From the cell containing the given text, extract its center point as (x, y) coordinate. 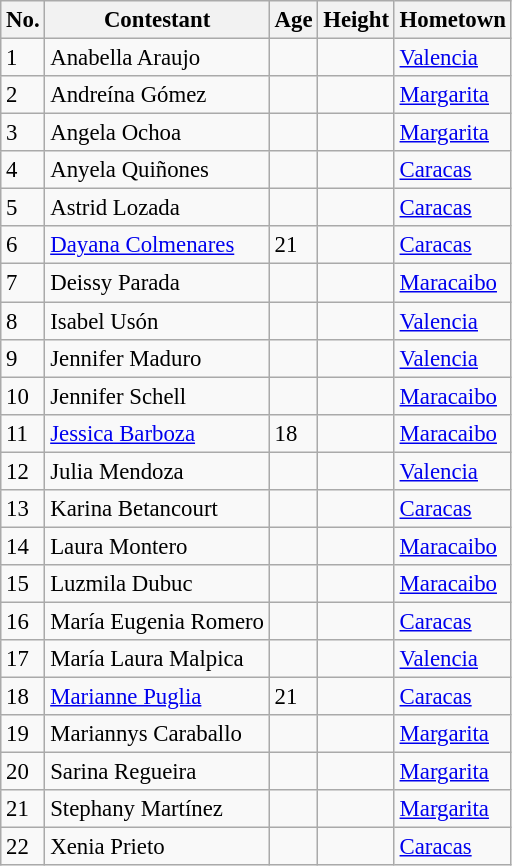
Luzmila Dubuc (157, 584)
13 (23, 509)
16 (23, 621)
Laura Montero (157, 546)
Angela Ochoa (157, 133)
14 (23, 546)
Anabella Araujo (157, 58)
10 (23, 396)
Julia Mendoza (157, 471)
2 (23, 95)
5 (23, 208)
Karina Betancourt (157, 509)
9 (23, 358)
María Eugenia Romero (157, 621)
22 (23, 847)
Marianne Puglia (157, 697)
Xenia Prieto (157, 847)
12 (23, 471)
Contestant (157, 20)
Deissy Parada (157, 283)
Hometown (452, 20)
Mariannys Caraballo (157, 734)
Stephany Martínez (157, 809)
Isabel Usón (157, 321)
15 (23, 584)
Dayana Colmenares (157, 245)
20 (23, 772)
Jessica Barboza (157, 433)
11 (23, 433)
3 (23, 133)
María Laura Malpica (157, 659)
Andreína Gómez (157, 95)
4 (23, 170)
Astrid Lozada (157, 208)
No. (23, 20)
19 (23, 734)
Sarina Regueira (157, 772)
6 (23, 245)
Jennifer Maduro (157, 358)
Anyela Quiñones (157, 170)
1 (23, 58)
8 (23, 321)
Jennifer Schell (157, 396)
17 (23, 659)
Height (356, 20)
7 (23, 283)
Age (294, 20)
